From the cell containing the given text, extract its center point as (X, Y) coordinate. 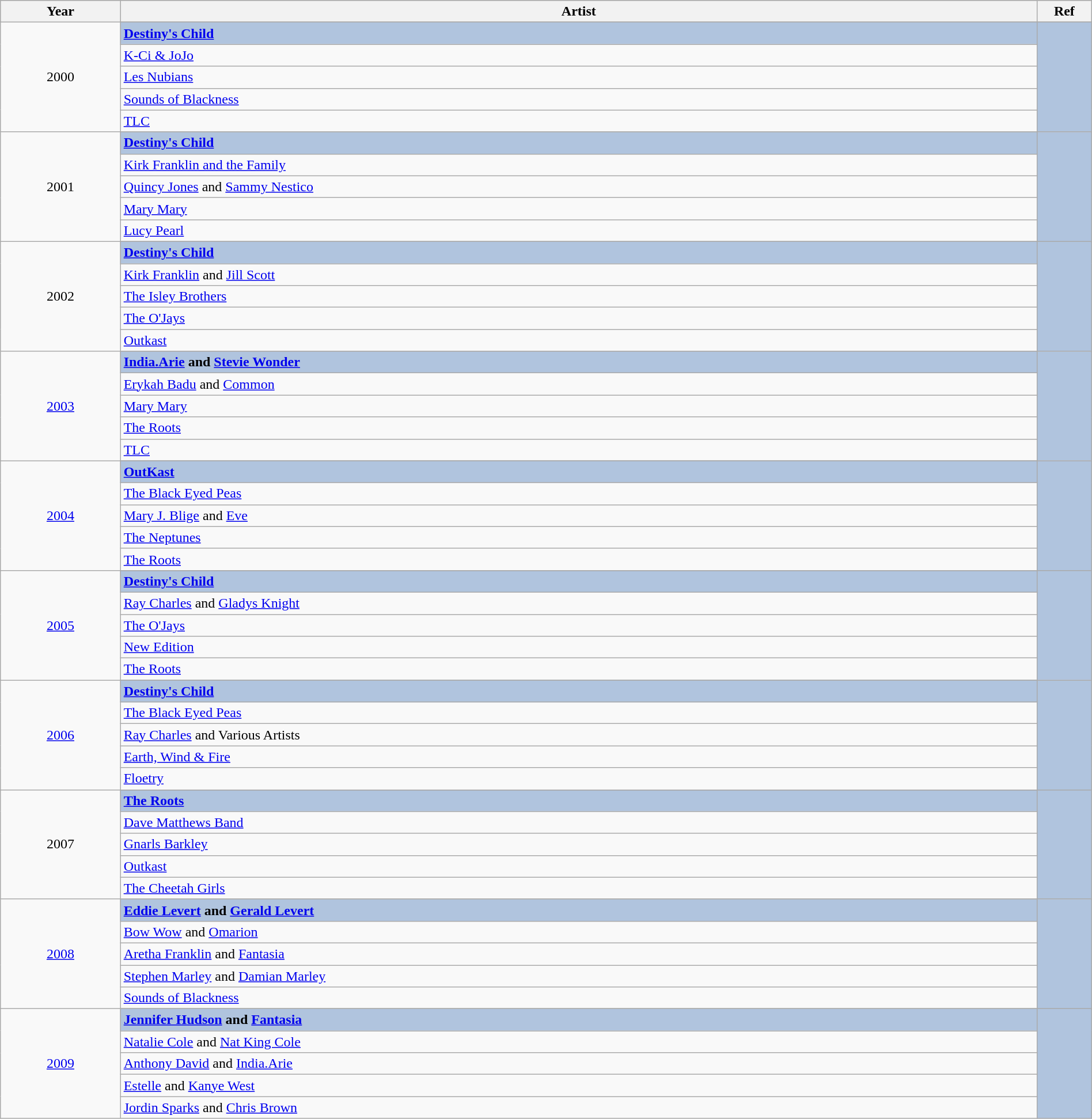
Ray Charles and Various Artists (578, 735)
2002 (60, 296)
Kirk Franklin and Jill Scott (578, 275)
2009 (60, 1064)
2007 (60, 844)
Artist (578, 12)
Anthony David and India.Arie (578, 1064)
2005 (60, 625)
Eddie Levert and Gerald Levert (578, 910)
Stephen Marley and Damian Marley (578, 976)
Quincy Jones and Sammy Nestico (578, 187)
The Cheetah Girls (578, 888)
2004 (60, 515)
2006 (60, 735)
2001 (60, 187)
Erykah Badu and Common (578, 384)
The Neptunes (578, 537)
2000 (60, 77)
The Isley Brothers (578, 297)
2008 (60, 954)
K-Ci & JoJo (578, 55)
Kirk Franklin and the Family (578, 165)
2003 (60, 406)
OutKast (578, 472)
New Edition (578, 647)
Lucy Pearl (578, 230)
Floetry (578, 779)
Les Nubians (578, 77)
Year (60, 12)
Jordin Sparks and Chris Brown (578, 1107)
Aretha Franklin and Fantasia (578, 954)
Dave Matthews Band (578, 822)
Ref (1064, 12)
Jennifer Hudson and Fantasia (578, 1020)
Estelle and Kanye West (578, 1086)
Natalie Cole and Nat King Cole (578, 1042)
Mary J. Blige and Eve (578, 515)
India.Arie and Stevie Wonder (578, 362)
Earth, Wind & Fire (578, 757)
Ray Charles and Gladys Knight (578, 603)
Gnarls Barkley (578, 844)
Bow Wow and Omarion (578, 932)
